Return [X, Y] of the center of cell containing provided text 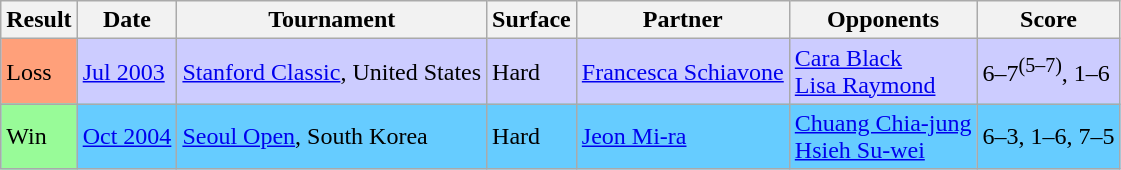
6–7(5–7), 1–6 [1048, 72]
Tournament [332, 20]
Seoul Open, South Korea [332, 136]
Partner [682, 20]
6–3, 1–6, 7–5 [1048, 136]
Loss [39, 72]
Oct 2004 [127, 136]
Jeon Mi-ra [682, 136]
Cara Black Lisa Raymond [883, 72]
Score [1048, 20]
Francesca Schiavone [682, 72]
Date [127, 20]
Win [39, 136]
Jul 2003 [127, 72]
Opponents [883, 20]
Result [39, 20]
Stanford Classic, United States [332, 72]
Chuang Chia-jung Hsieh Su-wei [883, 136]
Surface [532, 20]
